For the text-containing cell, return its midpoint in (x, y) coordinate format. 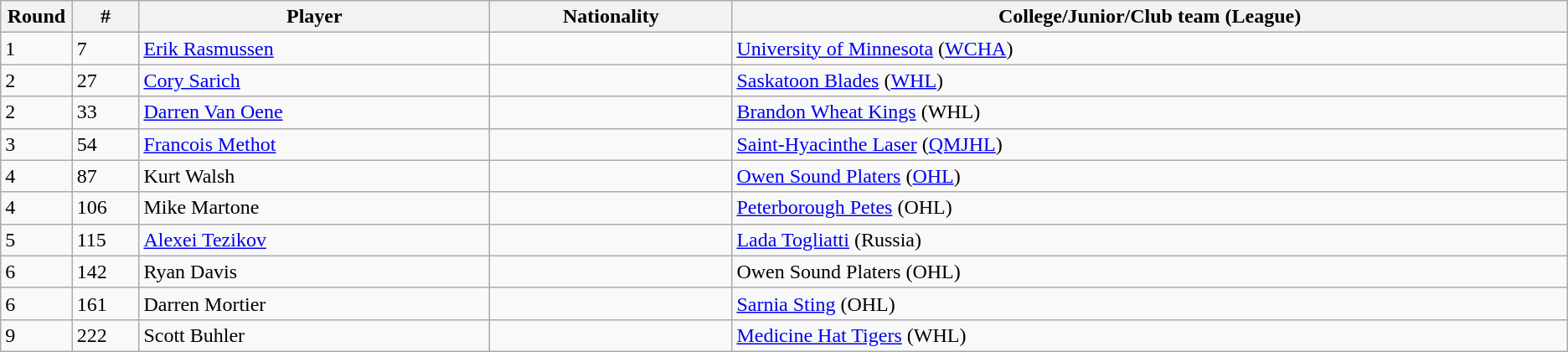
Round (37, 17)
3 (37, 144)
# (106, 17)
27 (106, 80)
106 (106, 208)
Nationality (611, 17)
142 (106, 272)
7 (106, 49)
Scott Buhler (315, 335)
87 (106, 176)
33 (106, 112)
Peterborough Petes (OHL) (1149, 208)
1 (37, 49)
115 (106, 240)
Francois Methot (315, 144)
9 (37, 335)
161 (106, 303)
Cory Sarich (315, 80)
Darren Van Oene (315, 112)
Saskatoon Blades (WHL) (1149, 80)
Player (315, 17)
Kurt Walsh (315, 176)
Saint-Hyacinthe Laser (QMJHL) (1149, 144)
5 (37, 240)
Brandon Wheat Kings (WHL) (1149, 112)
Erik Rasmussen (315, 49)
Alexei Tezikov (315, 240)
Medicine Hat Tigers (WHL) (1149, 335)
College/Junior/Club team (League) (1149, 17)
54 (106, 144)
University of Minnesota (WCHA) (1149, 49)
Darren Mortier (315, 303)
Lada Togliatti (Russia) (1149, 240)
Sarnia Sting (OHL) (1149, 303)
Mike Martone (315, 208)
222 (106, 335)
Ryan Davis (315, 272)
